Return (X, Y) of the center of cell containing provided text 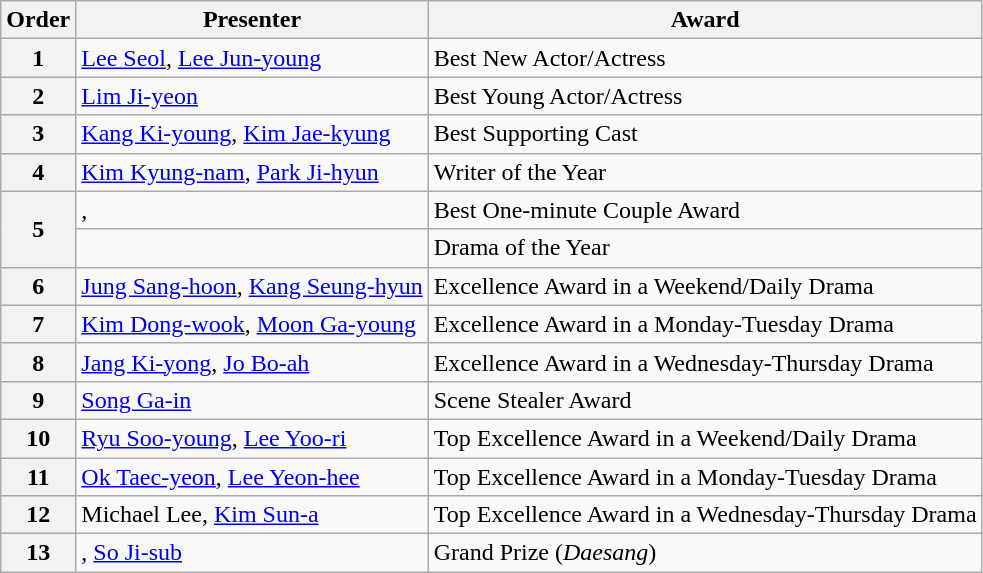
Jang Ki-yong, Jo Bo-ah (252, 362)
10 (38, 438)
Kim Kyung-nam, Park Ji-hyun (252, 172)
Ok Taec-yeon, Lee Yeon-hee (252, 477)
9 (38, 400)
Award (705, 20)
Best Young Actor/Actress (705, 96)
12 (38, 515)
8 (38, 362)
11 (38, 477)
Presenter (252, 20)
Jung Sang-hoon, Kang Seung-hyun (252, 286)
Excellence Award in a Monday-Tuesday Drama (705, 324)
Michael Lee, Kim Sun-a (252, 515)
Excellence Award in a Weekend/Daily Drama (705, 286)
Order (38, 20)
2 (38, 96)
Best Supporting Cast (705, 134)
, So Ji-sub (252, 553)
Lim Ji-yeon (252, 96)
Grand Prize (Daesang) (705, 553)
Excellence Award in a Wednesday-Thursday Drama (705, 362)
6 (38, 286)
Kim Dong-wook, Moon Ga-young (252, 324)
Top Excellence Award in a Monday-Tuesday Drama (705, 477)
13 (38, 553)
, (252, 210)
3 (38, 134)
Song Ga-in (252, 400)
1 (38, 58)
Drama of the Year (705, 248)
Top Excellence Award in a Weekend/Daily Drama (705, 438)
Ryu Soo-young, Lee Yoo-ri (252, 438)
5 (38, 229)
7 (38, 324)
Scene Stealer Award (705, 400)
Top Excellence Award in a Wednesday-Thursday Drama (705, 515)
4 (38, 172)
Kang Ki-young, Kim Jae-kyung (252, 134)
Lee Seol, Lee Jun-young (252, 58)
Best One-minute Couple Award (705, 210)
Writer of the Year (705, 172)
Best New Actor/Actress (705, 58)
